Search for the cell housing the specified text and yield its [X, Y] center coordinate. 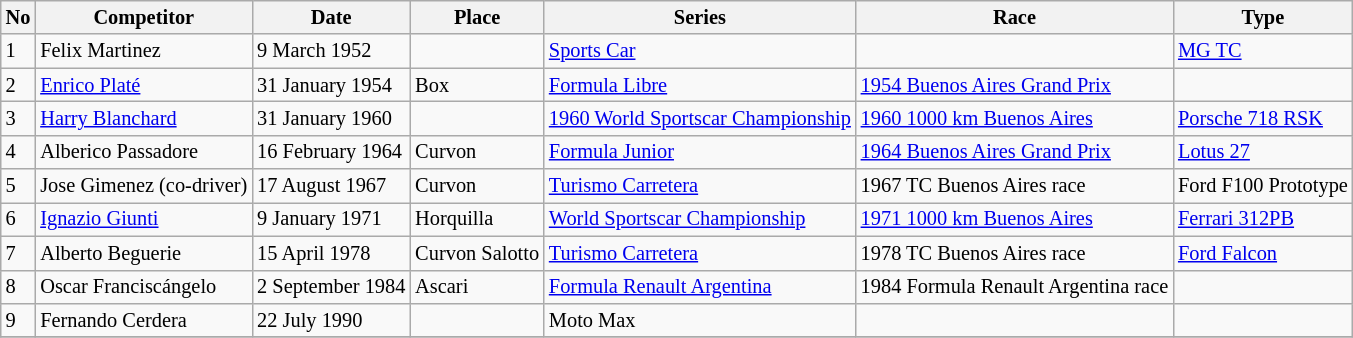
1971 1000 km Buenos Aires [1014, 219]
Ignazio Giunti [144, 219]
22 July 1990 [331, 320]
Place [477, 17]
Ascari [477, 287]
1978 TC Buenos Aires race [1014, 253]
7 [18, 253]
1 [18, 51]
1960 World Sportscar Championship [700, 118]
1964 Buenos Aires Grand Prix [1014, 152]
8 [18, 287]
Sports Car [700, 51]
Ford F100 Prototype [1263, 186]
Oscar Franciscángelo [144, 287]
1984 Formula Renault Argentina race [1014, 287]
Ferrari 312PB [1263, 219]
Curvon Salotto [477, 253]
4 [18, 152]
1954 Buenos Aires Grand Prix [1014, 85]
Formula Renault Argentina [700, 287]
Enrico Platé [144, 85]
Competitor [144, 17]
31 January 1960 [331, 118]
1960 1000 km Buenos Aires [1014, 118]
9 March 1952 [331, 51]
2 [18, 85]
6 [18, 219]
Fernando Cerdera [144, 320]
Moto Max [700, 320]
Horquilla [477, 219]
31 January 1954 [331, 85]
Harry Blanchard [144, 118]
16 February 1964 [331, 152]
Date [331, 17]
Box [477, 85]
15 April 1978 [331, 253]
9 [18, 320]
Formula Libre [700, 85]
MG TC [1263, 51]
Alberico Passadore [144, 152]
17 August 1967 [331, 186]
2 September 1984 [331, 287]
Ford Falcon [1263, 253]
3 [18, 118]
World Sportscar Championship [700, 219]
Series [700, 17]
1967 TC Buenos Aires race [1014, 186]
Jose Gimenez (co-driver) [144, 186]
Race [1014, 17]
No [18, 17]
Formula Junior [700, 152]
Alberto Beguerie [144, 253]
5 [18, 186]
Lotus 27 [1263, 152]
Type [1263, 17]
Felix Martinez [144, 51]
Porsche 718 RSK [1263, 118]
9 January 1971 [331, 219]
